Return (x, y) of the center of cell containing provided text 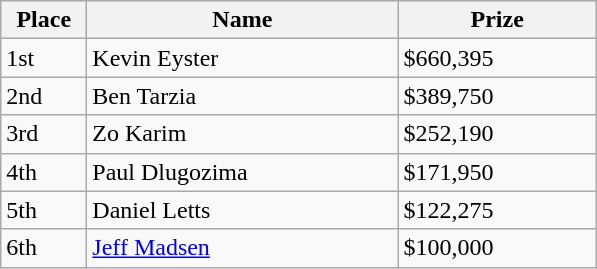
$122,275 (498, 210)
$389,750 (498, 96)
Prize (498, 20)
$100,000 (498, 248)
$660,395 (498, 58)
Daniel Letts (242, 210)
Paul Dlugozima (242, 172)
4th (44, 172)
5th (44, 210)
Jeff Madsen (242, 248)
3rd (44, 134)
Place (44, 20)
Name (242, 20)
Ben Tarzia (242, 96)
1st (44, 58)
$171,950 (498, 172)
6th (44, 248)
Zo Karim (242, 134)
Kevin Eyster (242, 58)
2nd (44, 96)
$252,190 (498, 134)
